Identify which cell holds the provided text, then report its (x, y) central coordinate. 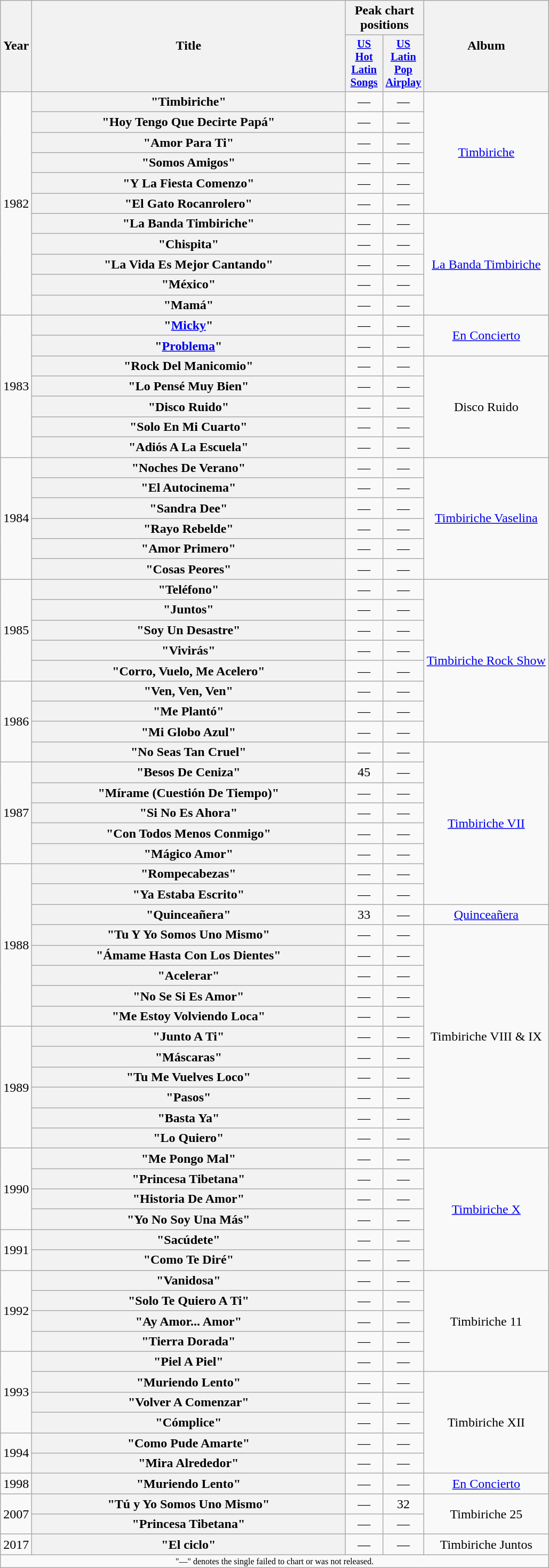
US Hot Latin Songs (364, 64)
"Y La Fiesta Comenzo" (189, 183)
1985 (16, 630)
Title (189, 46)
Timbiriche VIII & IX (486, 1037)
"Máscaras" (189, 1057)
"Amor Primero" (189, 549)
Timbiriche Vaselina (486, 518)
"Lo Quiero" (189, 1138)
"Mírame (Cuestión De Tiempo)" (189, 793)
La Banda Timbiriche (486, 264)
"Quinceañera" (189, 915)
"Disco Ruido" (189, 406)
1986 (16, 721)
"Cómplice" (189, 1423)
Timbiriche (486, 152)
"El ciclo" (189, 1545)
Timbiriche XII (486, 1422)
"Historia De Amor" (189, 1199)
"Sandra Dee" (189, 508)
"Mi Globo Azul" (189, 731)
"Besos De Ceniza" (189, 773)
1993 (16, 1392)
"Lo Pensé Muy Bien" (189, 386)
"Ámame Hasta Con Los Dientes" (189, 955)
"Si No Es Ahora" (189, 813)
"Vanidosa" (189, 1280)
"Hoy Tengo Que Decirte Papá" (189, 122)
"Como Pude Amarte" (189, 1443)
"Problema" (189, 345)
"Tu Y Yo Somos Uno Mismo" (189, 935)
"—" denotes the single failed to chart or was not released. (275, 1561)
1992 (16, 1311)
32 (403, 1504)
"Me Pongo Mal" (189, 1159)
"La Banda Timbiriche" (189, 224)
"Mira Alrededor" (189, 1463)
"El Gato Rocanrolero" (189, 203)
1984 (16, 518)
Quinceañera (486, 915)
"Mamá" (189, 305)
1982 (16, 203)
"Cosas Peores" (189, 569)
Timbiriche 25 (486, 1514)
"Piel A Piel" (189, 1361)
"Acelerar" (189, 975)
Timbiriche 11 (486, 1321)
"Me Estoy Volviendo Loca" (189, 1016)
"Me Plantó" (189, 711)
Timbiriche VII (486, 823)
"Vivirás" (189, 650)
1983 (16, 386)
"Adiós A La Escuela" (189, 447)
"Solo Te Quiero A Ti" (189, 1301)
2007 (16, 1514)
Album (486, 46)
1994 (16, 1453)
Timbiriche Rock Show (486, 660)
1998 (16, 1484)
"Junto A Ti" (189, 1036)
"Ven, Ven, Ven" (189, 691)
"No Seas Tan Cruel" (189, 752)
"Noches De Verano" (189, 468)
"Yo No Soy Una Más" (189, 1219)
"Solo En Mi Cuarto" (189, 427)
1987 (16, 813)
"Rompecabezas" (189, 874)
"El Autocinema" (189, 488)
33 (364, 915)
Timbiriche Juntos (486, 1545)
"Chispita" (189, 244)
"Amor Para Ti" (189, 143)
"Teléfono" (189, 589)
"Ay Amor... Amor" (189, 1321)
"La Vida Es Mejor Cantando" (189, 264)
US Latin Pop Airplay (403, 64)
45 (364, 773)
"Pasos" (189, 1098)
"Micky" (189, 325)
"Volver A Comenzar" (189, 1402)
"Corro, Vuelo, Me Acelero" (189, 671)
"Ya Estaba Escrito" (189, 894)
"No Se Si Es Amor" (189, 996)
"Basta Ya" (189, 1118)
2017 (16, 1545)
"Tierra Dorada" (189, 1341)
"México" (189, 285)
1989 (16, 1087)
"Con Todos Menos Conmigo" (189, 833)
"Juntos" (189, 610)
"Tu Me Vuelves Loco" (189, 1077)
1991 (16, 1250)
Disco Ruido (486, 406)
1988 (16, 945)
Year (16, 46)
"Mágico Amor" (189, 854)
Peak chart positions (384, 18)
Timbiriche X (486, 1209)
"Soy Un Desastre" (189, 630)
"Rock Del Manicomio" (189, 366)
"Como Te Diré" (189, 1260)
1990 (16, 1189)
"Sacúdete" (189, 1240)
"Timbiriche" (189, 101)
"Somos Amigos" (189, 163)
"Rayo Rebelde" (189, 529)
"Tú y Yo Somos Uno Mismo" (189, 1504)
